Identify which cell holds the provided text, then report its [x, y] central coordinate. 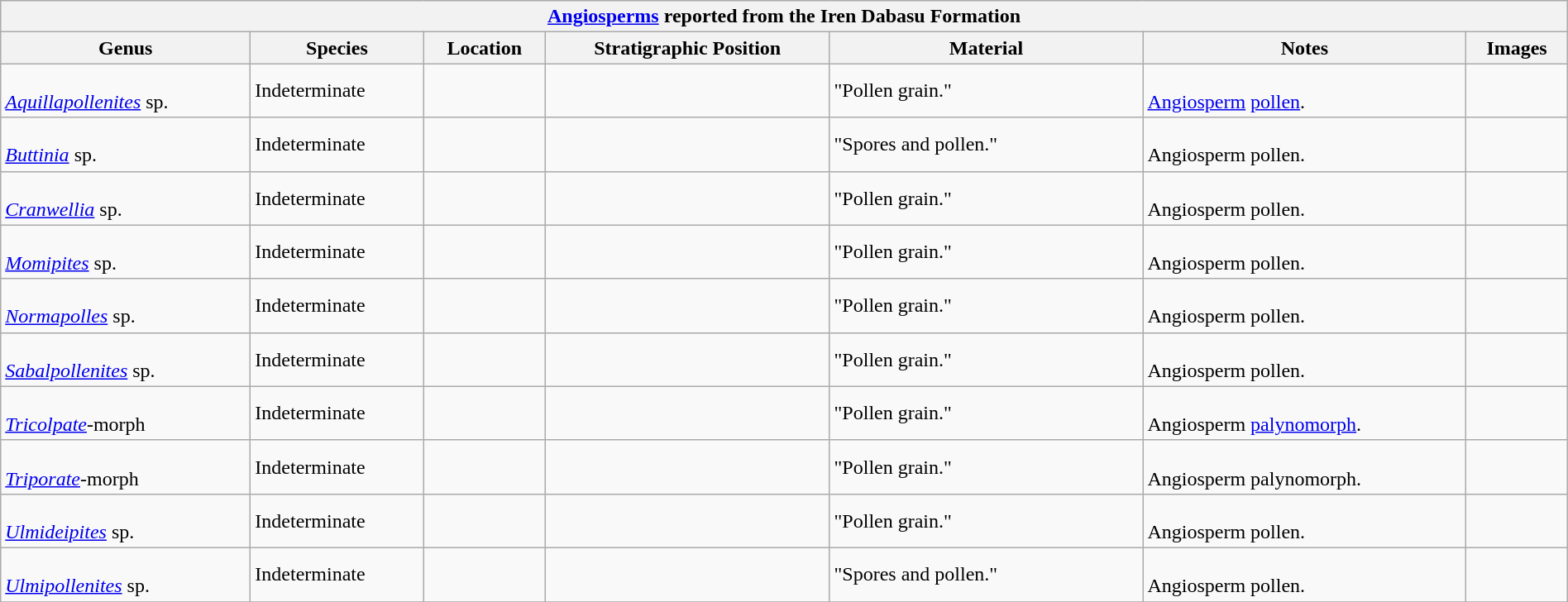
Cranwellia sp. [126, 198]
Ulmideipites sp. [126, 521]
Triporate-morph [126, 466]
Angiosperms reported from the Iren Dabasu Formation [784, 17]
Location [485, 48]
Ulmipollenites sp. [126, 574]
Tricolpate-morph [126, 413]
Images [1517, 48]
Aquillapollenites sp. [126, 91]
Notes [1305, 48]
Genus [126, 48]
Material [986, 48]
Sabalpollenites sp. [126, 359]
Stratigraphic Position [687, 48]
Momipites sp. [126, 251]
Buttinia sp. [126, 144]
Species [337, 48]
Normapolles sp. [126, 306]
